From the cell containing the given text, extract its center point as (x, y) coordinate. 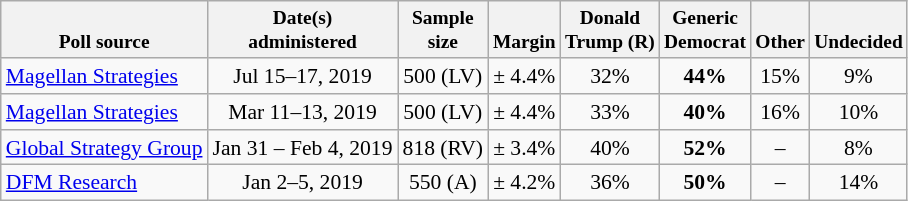
32% (610, 76)
Mar 11–13, 2019 (303, 112)
36% (610, 183)
DonaldTrump (R) (610, 30)
± 4.2% (524, 183)
50% (704, 183)
GenericDemocrat (704, 30)
52% (704, 148)
Global Strategy Group (104, 148)
Date(s)administered (303, 30)
DFM Research (104, 183)
Undecided (859, 30)
Jan 2–5, 2019 (303, 183)
Poll source (104, 30)
10% (859, 112)
14% (859, 183)
15% (780, 76)
Samplesize (444, 30)
8% (859, 148)
16% (780, 112)
± 3.4% (524, 148)
550 (A) (444, 183)
Jul 15–17, 2019 (303, 76)
33% (610, 112)
Other (780, 30)
Margin (524, 30)
9% (859, 76)
44% (704, 76)
818 (RV) (444, 148)
Jan 31 – Feb 4, 2019 (303, 148)
